Scan for the cell matching the given text and deliver its (x, y) coordinate at center. 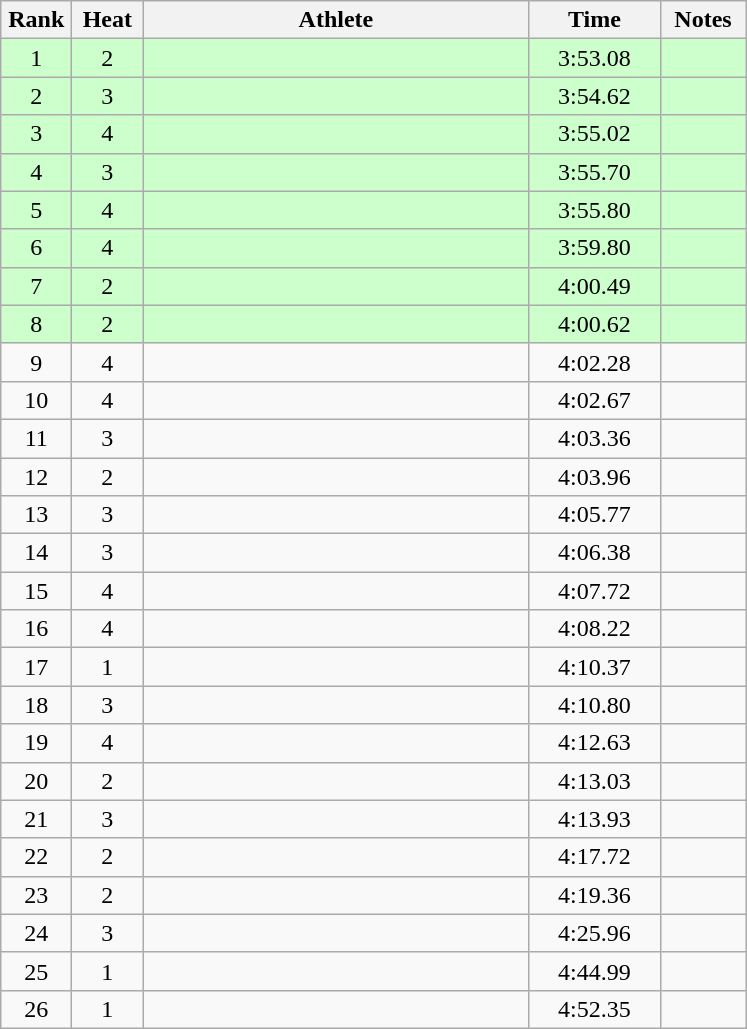
19 (36, 743)
4:06.38 (594, 553)
4:10.37 (594, 667)
3:55.70 (594, 172)
Rank (36, 20)
14 (36, 553)
3:59.80 (594, 248)
4:10.80 (594, 705)
4:07.72 (594, 591)
17 (36, 667)
4:13.03 (594, 781)
26 (36, 1009)
6 (36, 248)
Heat (108, 20)
25 (36, 971)
16 (36, 629)
22 (36, 857)
4:25.96 (594, 933)
Time (594, 20)
4:03.96 (594, 477)
4:44.99 (594, 971)
4:52.35 (594, 1009)
21 (36, 819)
5 (36, 210)
13 (36, 515)
12 (36, 477)
3:54.62 (594, 96)
3:55.02 (594, 134)
3:55.80 (594, 210)
4:00.49 (594, 286)
Notes (703, 20)
20 (36, 781)
10 (36, 400)
8 (36, 324)
4:02.67 (594, 400)
15 (36, 591)
18 (36, 705)
4:12.63 (594, 743)
4:13.93 (594, 819)
7 (36, 286)
23 (36, 895)
4:00.62 (594, 324)
4:08.22 (594, 629)
4:03.36 (594, 438)
4:17.72 (594, 857)
4:02.28 (594, 362)
4:05.77 (594, 515)
3:53.08 (594, 58)
9 (36, 362)
4:19.36 (594, 895)
11 (36, 438)
Athlete (336, 20)
24 (36, 933)
